Return (X, Y) of the center of cell containing provided text 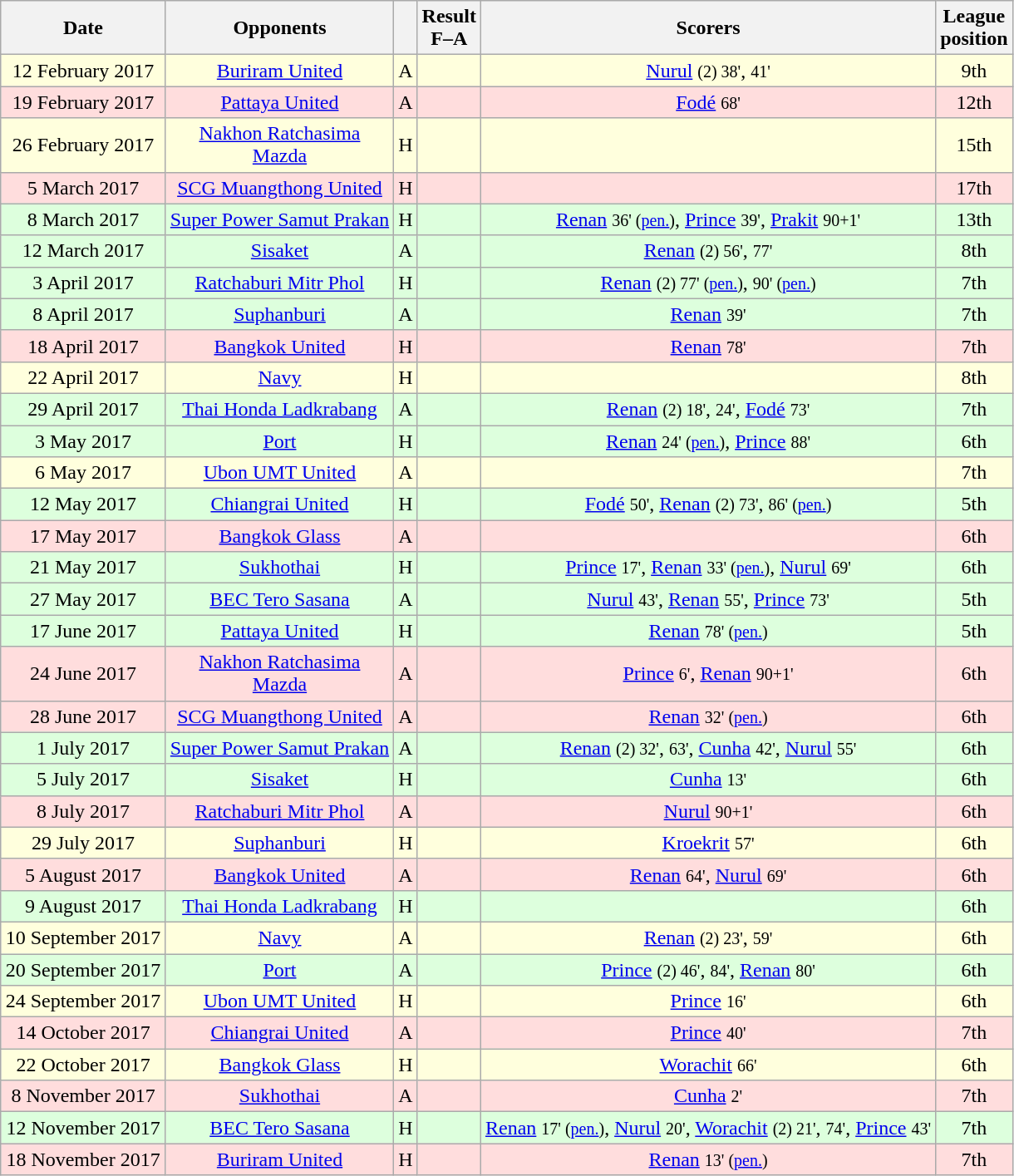
Nurul 90+1' (708, 811)
17 May 2017 (83, 536)
Nurul 43', Renan 55', Prince 73' (708, 599)
18 November 2017 (83, 1159)
13th (974, 219)
Renan 13' (pen.) (708, 1159)
24 June 2017 (83, 673)
12 May 2017 (83, 504)
28 June 2017 (83, 716)
Renan (2) 56', 77' (708, 251)
8 April 2017 (83, 314)
Prince (2) 46', 84', Renan 80' (708, 970)
8 March 2017 (83, 219)
27 May 2017 (83, 599)
Renan 78' (pen.) (708, 631)
12 March 2017 (83, 251)
Prince 16' (708, 1001)
9th (974, 71)
5 March 2017 (83, 188)
8 November 2017 (83, 1096)
Fodé 50', Renan (2) 73', 86' (pen.) (708, 504)
21 May 2017 (83, 568)
3 April 2017 (83, 283)
Prince 40' (708, 1033)
29 April 2017 (83, 409)
Leagueposition (974, 28)
29 July 2017 (83, 843)
Renan 36' (pen.), Prince 39', Prakit 90+1' (708, 219)
22 April 2017 (83, 377)
22 October 2017 (83, 1065)
Renan (2) 18', 24', Fodé 73' (708, 409)
12th (974, 102)
1 July 2017 (83, 748)
Renan 17' (pen.), Nurul 20', Worachit (2) 21', 74', Prince 43' (708, 1128)
Renan 24' (pen.), Prince 88' (708, 441)
Cunha 13' (708, 780)
Prince 6', Renan 90+1' (708, 673)
Opponents (279, 28)
Renan (2) 32', 63', Cunha 42', Nurul 55' (708, 748)
Renan 78' (708, 346)
12 February 2017 (83, 71)
Renan (2) 23', 59' (708, 937)
Date (83, 28)
9 August 2017 (83, 906)
Renan (2) 77' (pen.), 90' (pen.) (708, 283)
Renan 32' (pen.) (708, 716)
Renan 39' (708, 314)
5 August 2017 (83, 874)
3 May 2017 (83, 441)
24 September 2017 (83, 1001)
20 September 2017 (83, 970)
15th (974, 145)
Scorers (708, 28)
Kroekrit 57' (708, 843)
18 April 2017 (83, 346)
17 June 2017 (83, 631)
5 July 2017 (83, 780)
6 May 2017 (83, 473)
ResultF–A (449, 28)
10 September 2017 (83, 937)
Worachit 66' (708, 1065)
19 February 2017 (83, 102)
14 October 2017 (83, 1033)
Prince 17', Renan 33' (pen.), Nurul 69' (708, 568)
Fodé 68' (708, 102)
12 November 2017 (83, 1128)
8 July 2017 (83, 811)
Nurul (2) 38', 41' (708, 71)
26 February 2017 (83, 145)
Renan 64', Nurul 69' (708, 874)
Cunha 2' (708, 1096)
17th (974, 188)
